Provide the [X, Y] coordinate of the cell's center where the given text is located.  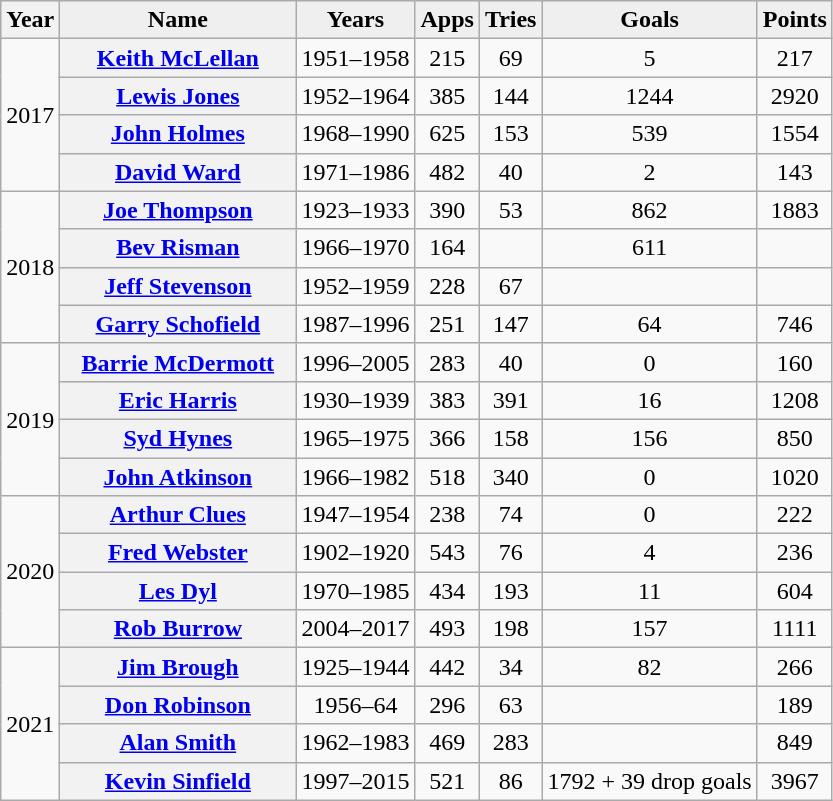
442 [447, 667]
69 [510, 58]
2004–2017 [356, 629]
Barrie McDermott [178, 362]
John Atkinson [178, 477]
222 [794, 515]
604 [794, 591]
Les Dyl [178, 591]
Apps [447, 20]
156 [650, 438]
Rob Burrow [178, 629]
Year [30, 20]
383 [447, 400]
1996–2005 [356, 362]
1966–1970 [356, 248]
1951–1958 [356, 58]
625 [447, 134]
Goals [650, 20]
Garry Schofield [178, 324]
86 [510, 781]
David Ward [178, 172]
Alan Smith [178, 743]
2020 [30, 572]
157 [650, 629]
862 [650, 210]
189 [794, 705]
1883 [794, 210]
518 [447, 477]
543 [447, 553]
1792 + 39 drop goals [650, 781]
1923–1933 [356, 210]
493 [447, 629]
2021 [30, 724]
434 [447, 591]
Jim Brough [178, 667]
1111 [794, 629]
1952–1959 [356, 286]
1965–1975 [356, 438]
Lewis Jones [178, 96]
539 [650, 134]
198 [510, 629]
Years [356, 20]
611 [650, 248]
366 [447, 438]
482 [447, 172]
1962–1983 [356, 743]
1970–1985 [356, 591]
Syd Hynes [178, 438]
746 [794, 324]
266 [794, 667]
215 [447, 58]
1554 [794, 134]
Jeff Stevenson [178, 286]
1902–1920 [356, 553]
521 [447, 781]
1971–1986 [356, 172]
Name [178, 20]
340 [510, 477]
391 [510, 400]
76 [510, 553]
1968–1990 [356, 134]
1952–1964 [356, 96]
Tries [510, 20]
296 [447, 705]
1925–1944 [356, 667]
2920 [794, 96]
2018 [30, 267]
5 [650, 58]
849 [794, 743]
228 [447, 286]
11 [650, 591]
1930–1939 [356, 400]
Fred Webster [178, 553]
Arthur Clues [178, 515]
1987–1996 [356, 324]
390 [447, 210]
236 [794, 553]
Eric Harris [178, 400]
4 [650, 553]
160 [794, 362]
217 [794, 58]
16 [650, 400]
143 [794, 172]
Kevin Sinfield [178, 781]
1956–64 [356, 705]
1244 [650, 96]
34 [510, 667]
Points [794, 20]
Joe Thompson [178, 210]
67 [510, 286]
3967 [794, 781]
53 [510, 210]
Keith McLellan [178, 58]
850 [794, 438]
158 [510, 438]
238 [447, 515]
1208 [794, 400]
153 [510, 134]
193 [510, 591]
Don Robinson [178, 705]
2017 [30, 115]
1997–2015 [356, 781]
74 [510, 515]
164 [447, 248]
147 [510, 324]
64 [650, 324]
1947–1954 [356, 515]
469 [447, 743]
Bev Risman [178, 248]
John Holmes [178, 134]
144 [510, 96]
2 [650, 172]
82 [650, 667]
2019 [30, 419]
251 [447, 324]
1020 [794, 477]
63 [510, 705]
385 [447, 96]
1966–1982 [356, 477]
